Identify which cell holds the provided text, then report its (X, Y) central coordinate. 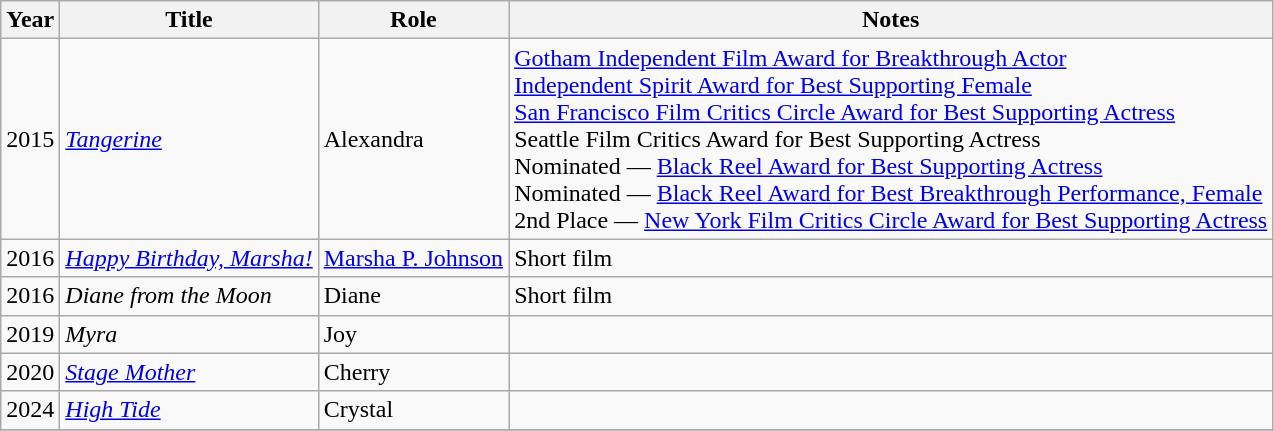
Title (189, 20)
Alexandra (413, 139)
Crystal (413, 410)
Marsha P. Johnson (413, 258)
Cherry (413, 372)
High Tide (189, 410)
2015 (30, 139)
Notes (891, 20)
Joy (413, 334)
2019 (30, 334)
Diane from the Moon (189, 296)
Year (30, 20)
Myra (189, 334)
2020 (30, 372)
Role (413, 20)
Stage Mother (189, 372)
Happy Birthday, Marsha! (189, 258)
Tangerine (189, 139)
2024 (30, 410)
Diane (413, 296)
